Capture the cell that displays the provided text and extract its [X, Y] central coordinate. 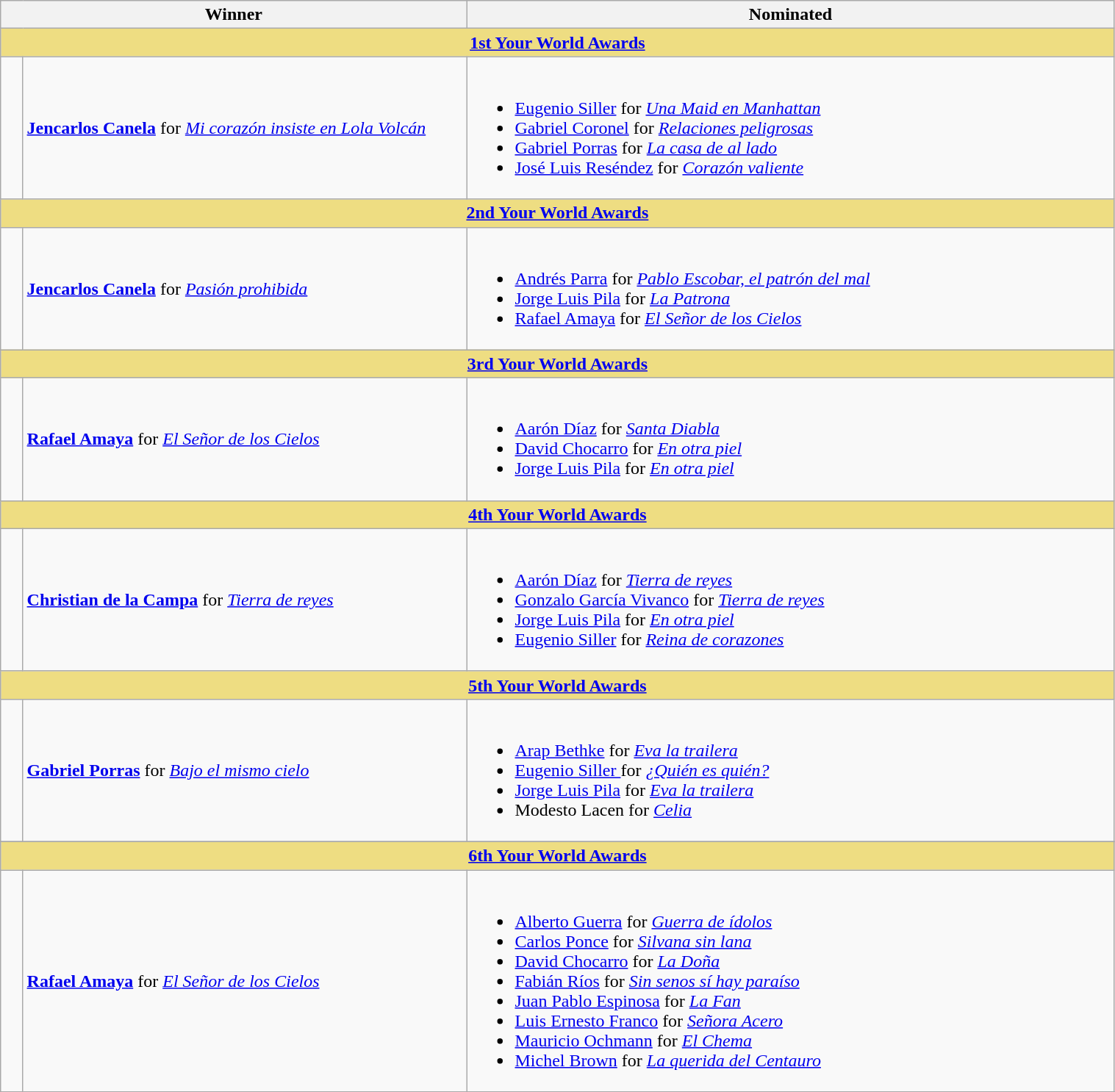
5th Your World Awards [557, 685]
4th Your World Awards [557, 514]
Jencarlos Canela for Mi corazón insiste en Lola Volcán [245, 128]
Aarón Díaz for Tierra de reyesGonzalo García Vivanco for Tierra de reyesJorge Luis Pila for En otra pielEugenio Siller for Reina de corazones [791, 600]
Arap Bethke for Eva la traileraEugenio Siller for ¿Quién es quién?Jorge Luis Pila for Eva la traileraModesto Lacen for Celia [791, 770]
6th Your World Awards [557, 855]
3rd Your World Awards [557, 364]
Jencarlos Canela for Pasión prohibida [245, 288]
Nominated [791, 15]
Christian de la Campa for Tierra de reyes [245, 600]
Gabriel Porras for Bajo el mismo cielo [245, 770]
Aarón Díaz for Santa DiablaDavid Chocarro for En otra pielJorge Luis Pila for En otra piel [791, 439]
2nd Your World Awards [557, 213]
Andrés Parra for Pablo Escobar, el patrón del malJorge Luis Pila for La PatronaRafael Amaya for El Señor de los Cielos [791, 288]
1st Your World Awards [557, 43]
Winner [234, 15]
